Extract the [x, y] coordinate from the center of the cell holding the provided text.  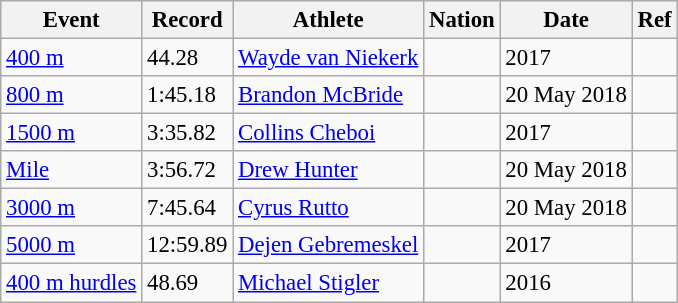
5000 m [72, 245]
Event [72, 20]
Mile [72, 170]
Collins Cheboi [328, 133]
Dejen Gebremeskel [328, 245]
Ref [654, 20]
Nation [462, 20]
48.69 [188, 283]
800 m [72, 95]
7:45.64 [188, 208]
3000 m [72, 208]
3:35.82 [188, 133]
3:56.72 [188, 170]
Brandon McBride [328, 95]
Michael Stigler [328, 283]
400 m hurdles [72, 283]
Wayde van Niekerk [328, 58]
Date [566, 20]
1:45.18 [188, 95]
Athlete [328, 20]
Drew Hunter [328, 170]
44.28 [188, 58]
12:59.89 [188, 245]
Cyrus Rutto [328, 208]
1500 m [72, 133]
400 m [72, 58]
2016 [566, 283]
Record [188, 20]
